Scan for the cell matching the given text and deliver its (x, y) coordinate at center. 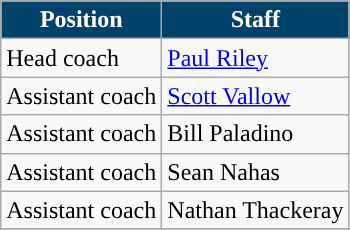
Bill Paladino (256, 134)
Position (82, 20)
Staff (256, 20)
Sean Nahas (256, 172)
Scott Vallow (256, 96)
Paul Riley (256, 58)
Nathan Thackeray (256, 210)
Head coach (82, 58)
